Locate the cell with the specified text and output its (x, y) center coordinate. 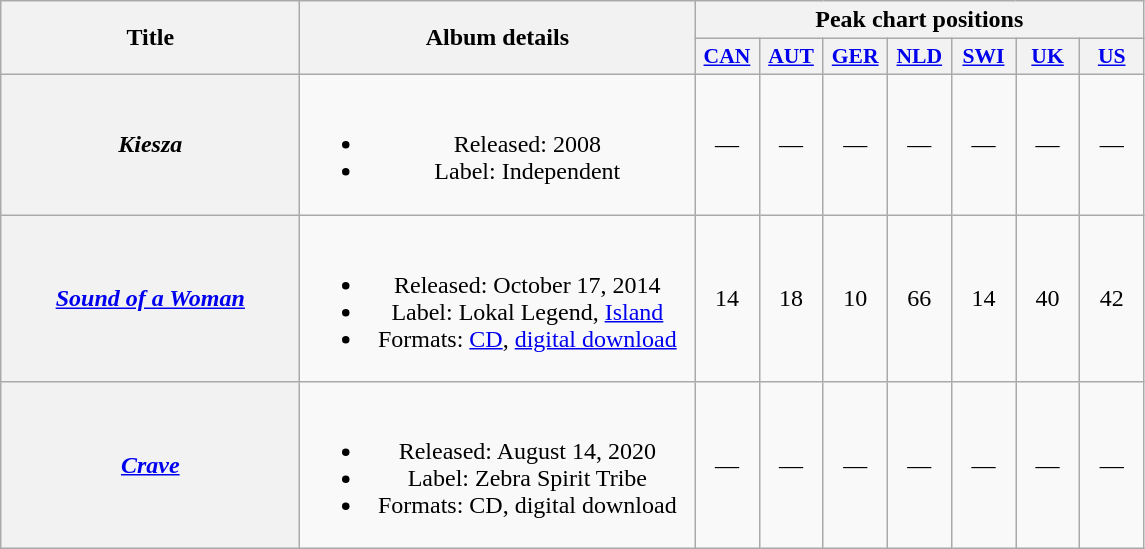
AUT (791, 57)
CAN (727, 57)
10 (855, 298)
NLD (919, 57)
18 (791, 298)
UK (1048, 57)
Kiesza (150, 144)
US (1112, 57)
Released: October 17, 2014Label: Lokal Legend, IslandFormats: CD, digital download (498, 298)
40 (1048, 298)
Sound of a Woman (150, 298)
Peak chart positions (920, 20)
42 (1112, 298)
SWI (983, 57)
Title (150, 38)
Album details (498, 38)
GER (855, 57)
66 (919, 298)
Crave (150, 466)
Released: 2008Label: Independent (498, 144)
Released: August 14, 2020Label: Zebra Spirit TribeFormats: CD, digital download (498, 466)
